Find where the given text appears and provide that cell's center as (X, Y) coordinate. 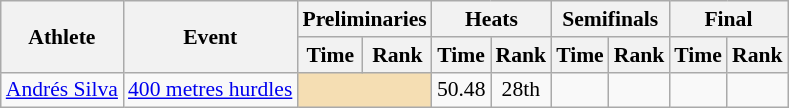
Heats (492, 19)
Final (728, 19)
Semifinals (610, 19)
400 metres hurdles (210, 90)
Preliminaries (364, 19)
Event (210, 36)
50.48 (462, 90)
28th (522, 90)
Athlete (62, 36)
Andrés Silva (62, 90)
